For the text-containing cell, return its midpoint in (X, Y) coordinate format. 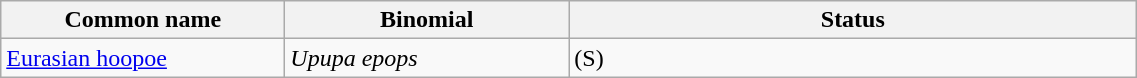
Upupa epops (427, 58)
Common name (143, 20)
(S) (853, 58)
Status (853, 20)
Eurasian hoopoe (143, 58)
Binomial (427, 20)
